From the cell containing the given text, extract its center point as [x, y] coordinate. 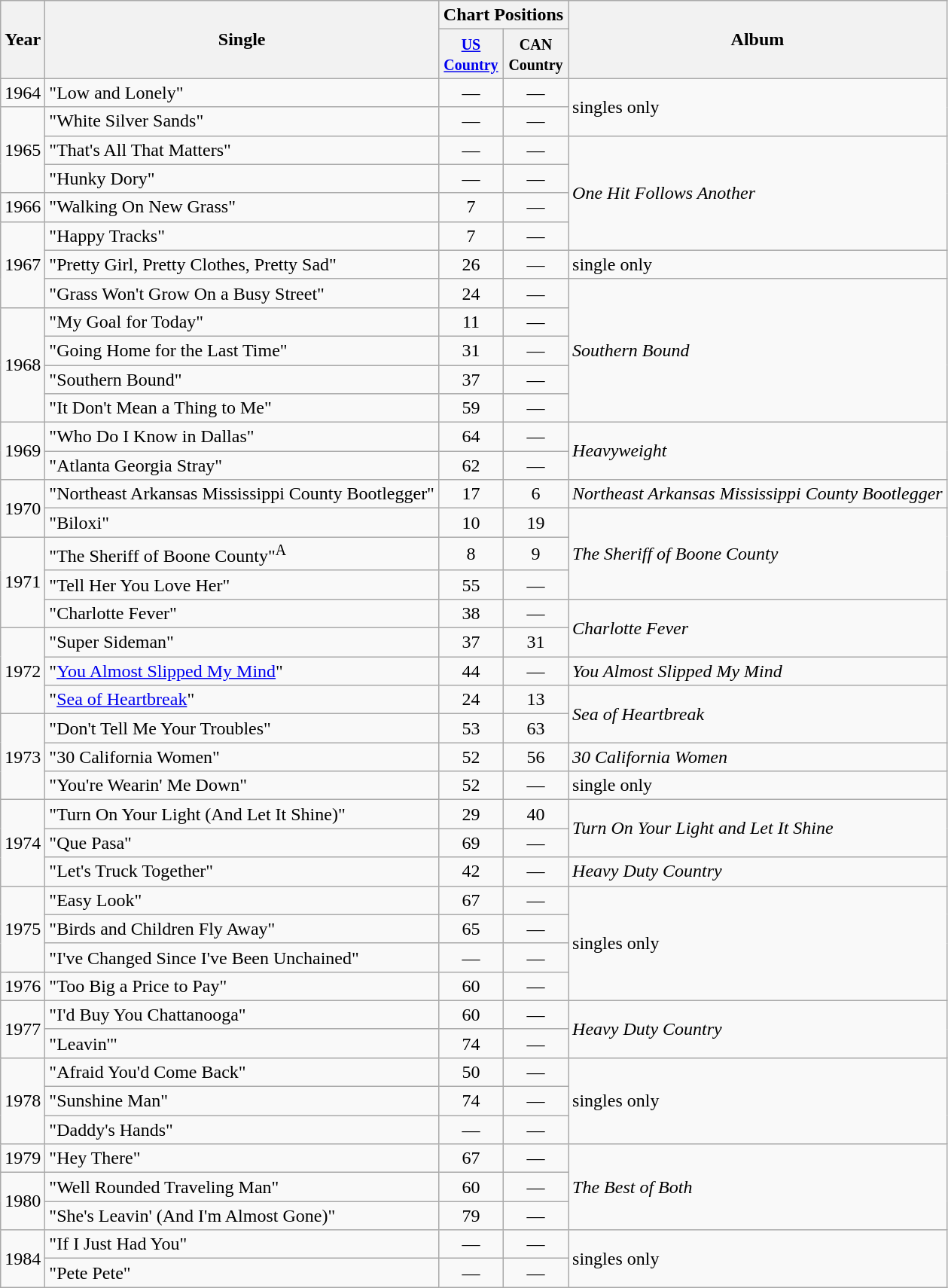
8 [471, 554]
62 [471, 465]
1968 [23, 365]
Turn On Your Light and Let It Shine [757, 829]
1970 [23, 508]
64 [471, 437]
"Walking On New Grass" [242, 207]
65 [471, 929]
"Going Home for the Last Time" [242, 350]
1965 [23, 150]
"You Almost Slipped My Mind" [242, 671]
1972 [23, 671]
1969 [23, 451]
"My Goal for Today" [242, 322]
"Who Do I Know in Dallas" [242, 437]
1984 [23, 1259]
1976 [23, 986]
"Sea of Heartbreak" [242, 700]
6 [536, 494]
79 [471, 1216]
10 [471, 523]
1977 [23, 1029]
1979 [23, 1158]
"Turn On Your Light (And Let It Shine)" [242, 814]
69 [471, 843]
29 [471, 814]
"Low and Lonely" [242, 93]
11 [471, 322]
One Hit Follows Another [757, 193]
"Biloxi" [242, 523]
"Hunky Dory" [242, 179]
"Birds and Children Fly Away" [242, 929]
Heavyweight [757, 451]
"Sunshine Man" [242, 1101]
"Charlotte Fever" [242, 613]
44 [471, 671]
You Almost Slipped My Mind [757, 671]
17 [471, 494]
"I've Changed Since I've Been Unchained" [242, 957]
56 [536, 757]
CAN Country [536, 54]
"Happy Tracks" [242, 236]
1964 [23, 93]
26 [471, 264]
US Country [471, 54]
"Afraid You'd Come Back" [242, 1072]
"I'd Buy You Chattanooga" [242, 1015]
13 [536, 700]
"Pete Pete" [242, 1273]
1971 [23, 583]
1967 [23, 264]
1966 [23, 207]
"Daddy's Hands" [242, 1130]
"Atlanta Georgia Stray" [242, 465]
"Pretty Girl, Pretty Clothes, Pretty Sad" [242, 264]
38 [471, 613]
"Tell Her You Love Her" [242, 584]
"Super Sideman" [242, 642]
"Northeast Arkansas Mississippi County Bootlegger" [242, 494]
"The Sheriff of Boone County"A [242, 554]
"Too Big a Price to Pay" [242, 986]
Northeast Arkansas Mississippi County Bootlegger [757, 494]
"30 California Women" [242, 757]
"If I Just Had You" [242, 1244]
"Hey There" [242, 1158]
"White Silver Sands" [242, 121]
1980 [23, 1201]
53 [471, 728]
1974 [23, 843]
"Well Rounded Traveling Man" [242, 1187]
"Let's Truck Together" [242, 871]
1973 [23, 757]
9 [536, 554]
Sea of Heartbreak [757, 714]
The Sheriff of Boone County [757, 554]
30 California Women [757, 757]
Chart Positions [503, 15]
55 [471, 584]
"Southern Bound" [242, 379]
Album [757, 39]
Year [23, 39]
"Easy Look" [242, 900]
Single [242, 39]
63 [536, 728]
40 [536, 814]
50 [471, 1072]
1978 [23, 1100]
Southern Bound [757, 350]
59 [471, 408]
"That's All That Matters" [242, 150]
"It Don't Mean a Thing to Me" [242, 408]
"Leavin'" [242, 1043]
19 [536, 523]
"Que Pasa" [242, 843]
The Best of Both [757, 1187]
1975 [23, 929]
"Grass Won't Grow On a Busy Street" [242, 293]
Charlotte Fever [757, 627]
42 [471, 871]
"Don't Tell Me Your Troubles" [242, 728]
"You're Wearin' Me Down" [242, 786]
"She's Leavin' (And I'm Almost Gone)" [242, 1216]
